Capture the cell that displays the provided text and extract its (X, Y) central coordinate. 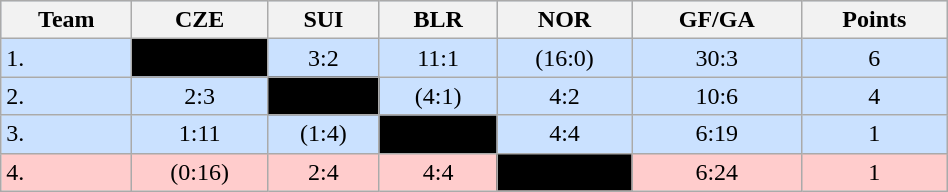
30:3 (716, 58)
NOR (564, 20)
4:2 (564, 96)
10:6 (716, 96)
1:11 (200, 134)
Team (66, 20)
Points (874, 20)
6:19 (716, 134)
(16:0) (564, 58)
GF/GA (716, 20)
2:4 (323, 172)
4 (874, 96)
3:2 (323, 58)
3. (66, 134)
SUI (323, 20)
4. (66, 172)
6:24 (716, 172)
(4:1) (438, 96)
(0:16) (200, 172)
2:3 (200, 96)
BLR (438, 20)
2. (66, 96)
11:1 (438, 58)
1. (66, 58)
6 (874, 58)
(1:4) (323, 134)
CZE (200, 20)
